Locate the cell with the specified text and output its (X, Y) center coordinate. 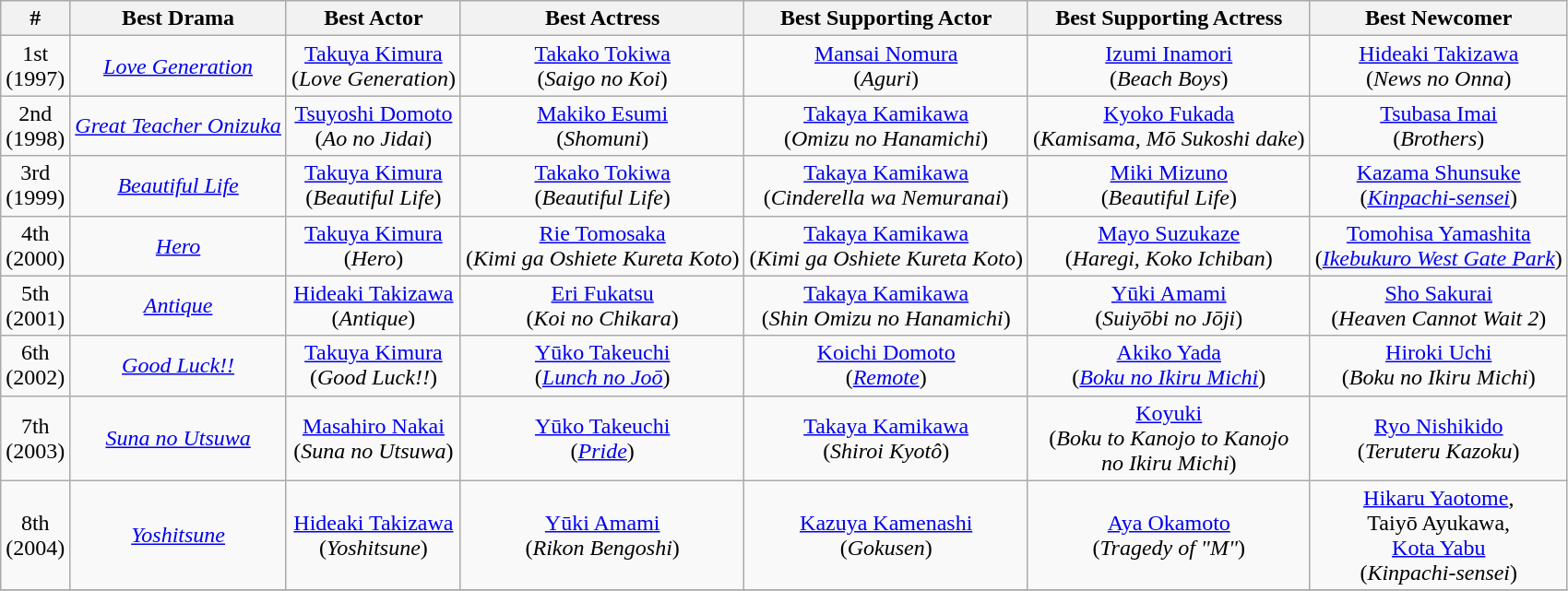
3rd(1999) (35, 186)
Best Actress (602, 18)
Hideaki Takizawa (News no Onna) (1439, 66)
Kyoko Fukada (Kamisama, Mō Sukoshi dake) (1169, 125)
Tomohisa Yamashita (Ikebukuro West Gate Park) (1439, 245)
Hideaki Takizawa (Antique) (373, 306)
Great Teacher Onizuka (179, 125)
Takaya Kamikawa (Cinderella wa Nemuranai) (886, 186)
Rie Tomosaka (Kimi ga Oshiete Kureta Koto) (602, 245)
Hero (179, 245)
Antique (179, 306)
8th(2004) (35, 535)
Yūko Takeuchi (Lunch no Joō) (602, 365)
6th(2002) (35, 365)
Kazama Shunsuke (Kinpachi-sensei) (1439, 186)
Tsuyoshi Domoto (Ao no Jidai) (373, 125)
Takuya Kimura (Hero) (373, 245)
Hikaru Yaotome,Taiyō Ayukawa,Kota Yabu (Kinpachi-sensei) (1439, 535)
Tsubasa Imai (Brothers) (1439, 125)
4th(2000) (35, 245)
Takaya Kamikawa (Shiroi Kyotô) (886, 438)
Izumi Inamori (Beach Boys) (1169, 66)
Takuya Kimura (Beautiful Life) (373, 186)
Kazuya Kamenashi (Gokusen) (886, 535)
Takako Tokiwa (Saigo no Koi) (602, 66)
Takaya Kamikawa (Shin Omizu no Hanamichi) (886, 306)
Makiko Esumi (Shomuni) (602, 125)
5th(2001) (35, 306)
Koichi Domoto (Remote) (886, 365)
Hideaki Takizawa (Yoshitsune) (373, 535)
Masahiro Nakai (Suna no Utsuwa) (373, 438)
Eri Fukatsu (Koi no Chikara) (602, 306)
Miki Mizuno (Beautiful Life) (1169, 186)
Best Actor (373, 18)
Yoshitsune (179, 535)
Mayo Suzukaze (Haregi, Koko Ichiban) (1169, 245)
Yūki Amami (Suiyōbi no Jōji) (1169, 306)
Love Generation (179, 66)
Koyuki (Boku to Kanojo to Kanojono Ikiru Michi) (1169, 438)
Aya Okamoto (Tragedy of "M") (1169, 535)
Mansai Nomura (Aguri) (886, 66)
Best Newcomer (1439, 18)
1st(1997) (35, 66)
# (35, 18)
Takuya Kimura (Good Luck!!) (373, 365)
Yūko Takeuchi (Pride) (602, 438)
7th(2003) (35, 438)
Best Supporting Actor (886, 18)
Yūki Amami (Rikon Bengoshi) (602, 535)
Ryo Nishikido (Teruteru Kazoku) (1439, 438)
Best Supporting Actress (1169, 18)
Akiko Yada (Boku no Ikiru Michi) (1169, 365)
Beautiful Life (179, 186)
2nd(1998) (35, 125)
Takuya Kimura (Love Generation) (373, 66)
Sho Sakurai (Heaven Cannot Wait 2) (1439, 306)
Takaya Kamikawa (Kimi ga Oshiete Kureta Koto) (886, 245)
Hiroki Uchi (Boku no Ikiru Michi) (1439, 365)
Suna no Utsuwa (179, 438)
Good Luck!! (179, 365)
Takako Tokiwa (Beautiful Life) (602, 186)
Best Drama (179, 18)
Takaya Kamikawa (Omizu no Hanamichi) (886, 125)
